Pinpoint the cell where the given text exists, returning its [X, Y] midpoint coordinate. 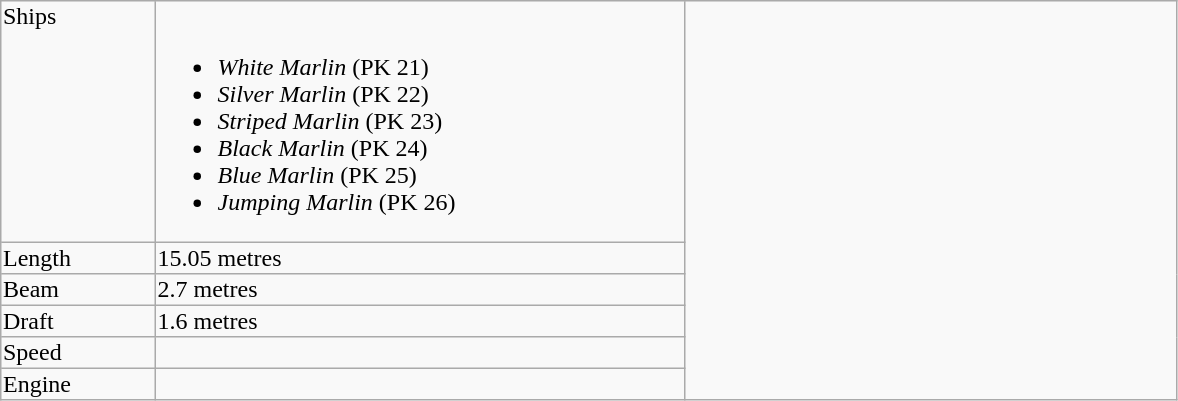
Engine [78, 384]
Beam [78, 290]
Speed [78, 353]
1.6 metres [420, 321]
Ships [78, 122]
White Marlin (PK 21)Silver Marlin (PK 22)Striped Marlin (PK 23)Black Marlin (PK 24)Blue Marlin (PK 25)Jumping Marlin (PK 26) [420, 122]
15.05 metres [420, 258]
Draft [78, 321]
2.7 metres [420, 290]
Length [78, 258]
